Capture the cell that displays the provided text and extract its (X, Y) central coordinate. 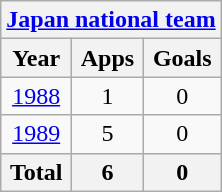
Apps (108, 58)
6 (108, 172)
1988 (36, 96)
Japan national team (111, 20)
Goals (182, 58)
1989 (36, 134)
1 (108, 96)
5 (108, 134)
Year (36, 58)
Total (36, 172)
